From the cell containing the given text, extract its center point as (x, y) coordinate. 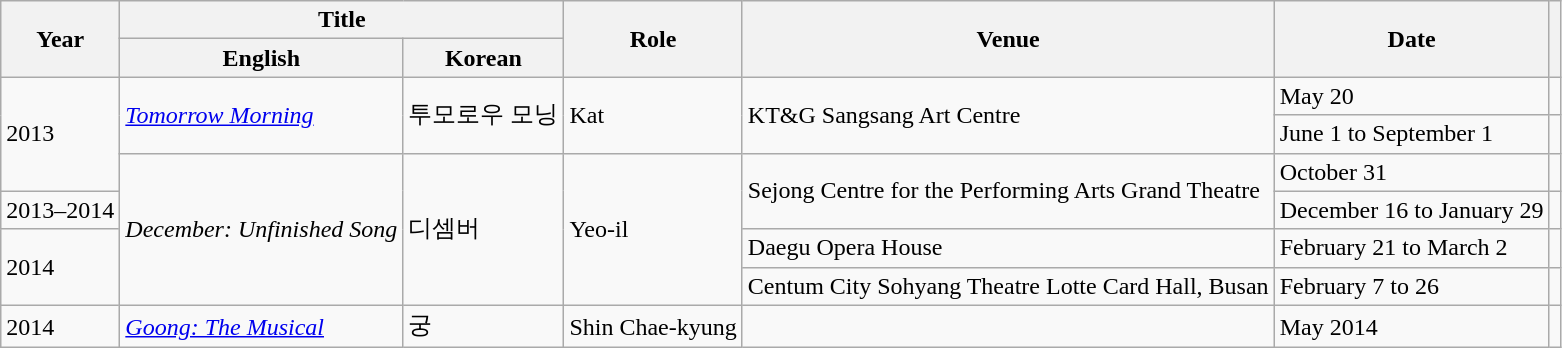
2013 (60, 134)
KT&G Sangsang Art Centre (1008, 115)
궁 (484, 326)
December: Unfinished Song (262, 229)
Tomorrow Morning (262, 115)
투모로우 모닝 (484, 115)
Date (1412, 39)
Yeo-il (653, 229)
December 16 to January 29 (1412, 210)
Year (60, 39)
Goong: The Musical (262, 326)
May 2014 (1412, 326)
Shin Chae-kyung (653, 326)
English (262, 58)
Title (342, 20)
June 1 to September 1 (1412, 134)
February 21 to March 2 (1412, 248)
2013–2014 (60, 210)
Venue (1008, 39)
Kat (653, 115)
Daegu Opera House (1008, 248)
May 20 (1412, 96)
디셈버 (484, 229)
Centum City Sohyang Theatre Lotte Card Hall, Busan (1008, 286)
Korean (484, 58)
Sejong Centre for the Performing Arts Grand Theatre (1008, 191)
Role (653, 39)
February 7 to 26 (1412, 286)
October 31 (1412, 172)
